From the cell containing the given text, extract its center point as (X, Y) coordinate. 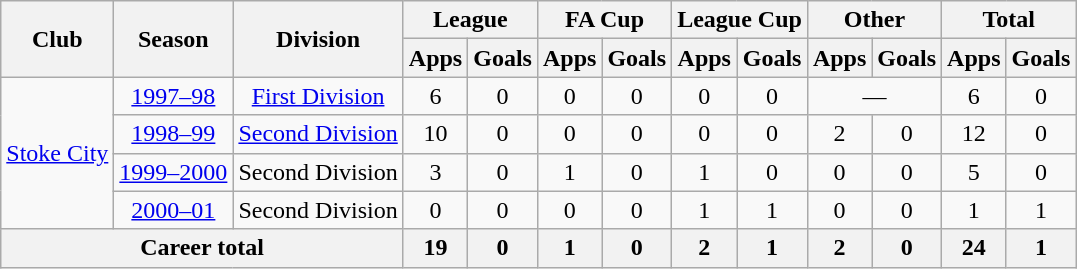
Other (874, 20)
1997–98 (174, 96)
Season (174, 39)
1998–99 (174, 134)
Division (318, 39)
Club (58, 39)
3 (435, 172)
24 (974, 248)
Career total (202, 248)
First Division (318, 96)
League Cup (740, 20)
5 (974, 172)
Total (1009, 20)
League (470, 20)
2000–01 (174, 210)
10 (435, 134)
FA Cup (604, 20)
— (874, 96)
19 (435, 248)
12 (974, 134)
Stoke City (58, 153)
1999–2000 (174, 172)
